Extract the [x, y] coordinate from the center of the cell holding the provided text.  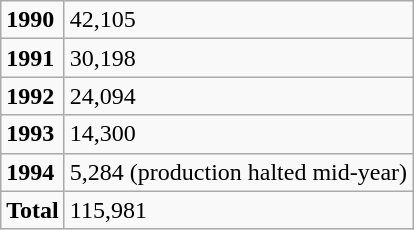
1994 [33, 172]
24,094 [238, 96]
1992 [33, 96]
1990 [33, 20]
1993 [33, 134]
115,981 [238, 210]
1991 [33, 58]
Total [33, 210]
30,198 [238, 58]
14,300 [238, 134]
42,105 [238, 20]
5,284 (production halted mid-year) [238, 172]
